Identify which cell holds the provided text, then report its (x, y) central coordinate. 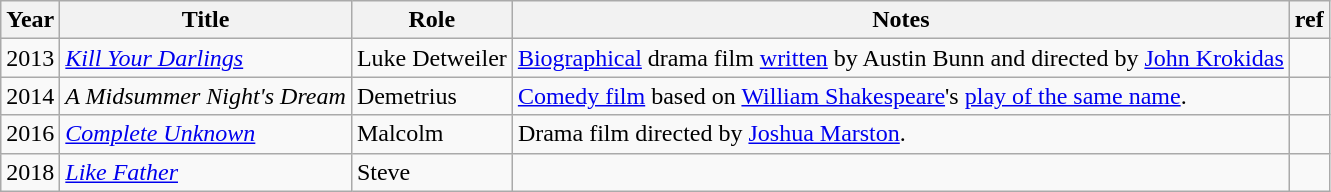
2013 (30, 58)
2016 (30, 134)
Role (432, 20)
Malcolm (432, 134)
Title (206, 20)
Drama film directed by Joshua Marston. (900, 134)
ref (1309, 20)
Notes (900, 20)
Biographical drama film written by Austin Bunn and directed by John Krokidas (900, 58)
A Midsummer Night's Dream (206, 96)
Year (30, 20)
2014 (30, 96)
Demetrius (432, 96)
Comedy film based on William Shakespeare's play of the same name. (900, 96)
Kill Your Darlings (206, 58)
Complete Unknown (206, 134)
Luke Detweiler (432, 58)
Like Father (206, 172)
2018 (30, 172)
Steve (432, 172)
